Detect which cell encompasses the target text, then output its [x, y] center coordinate. 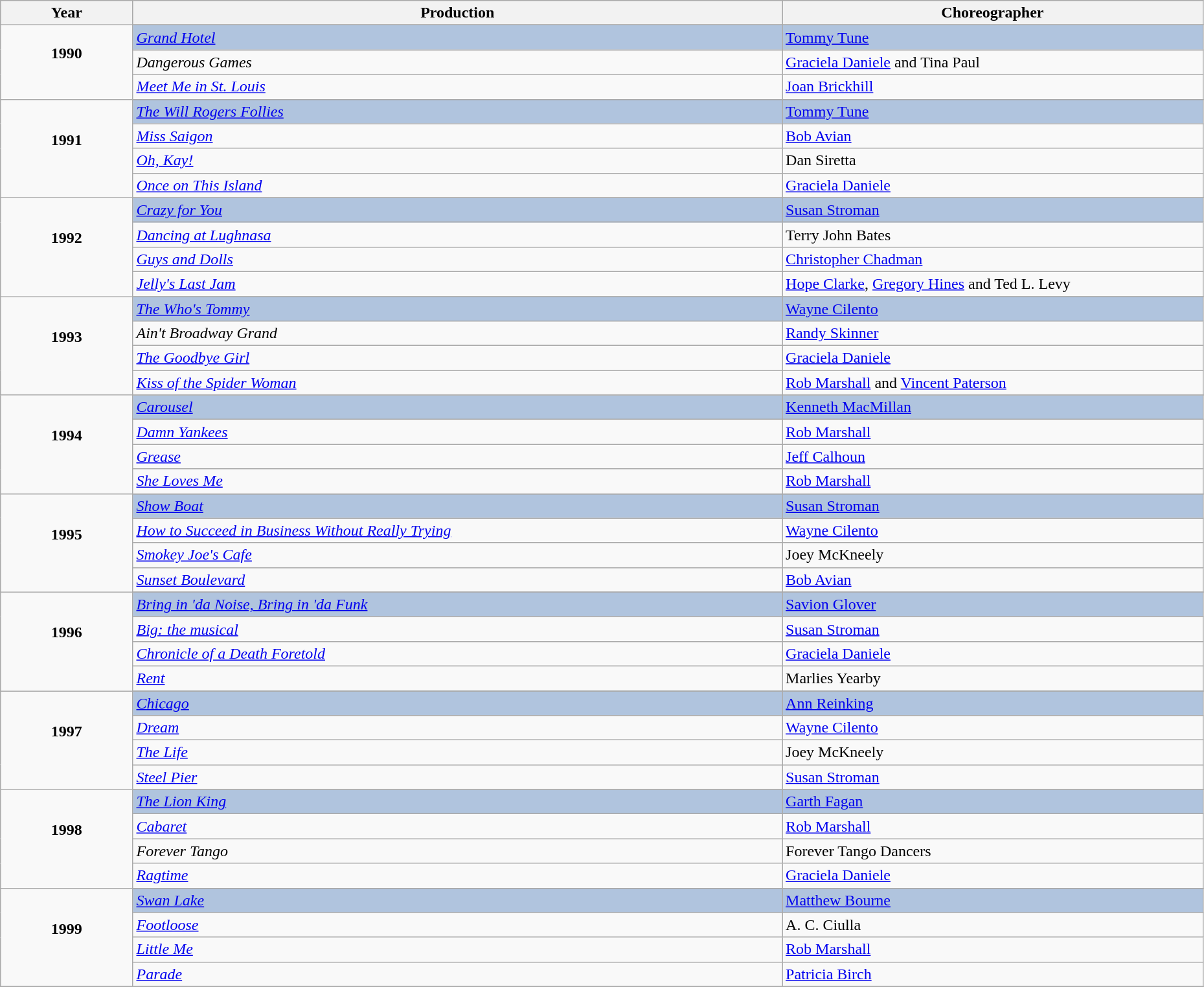
Oh, Kay! [457, 161]
Grease [457, 457]
1991 [67, 148]
1993 [67, 346]
1990 [67, 62]
Forever Tango Dancers [993, 851]
Miss Saigon [457, 136]
Randy Skinner [993, 334]
1992 [67, 247]
Patricia Birch [993, 974]
Dan Siretta [993, 161]
Crazy for You [457, 210]
How to Succeed in Business Without Really Trying [457, 530]
Big: the musical [457, 629]
Little Me [457, 949]
1994 [67, 444]
Matthew Bourne [993, 900]
Jeff Calhoun [993, 457]
Jelly's Last Jam [457, 284]
1999 [67, 937]
Chicago [457, 703]
Damn Yankees [457, 432]
Steel Pier [457, 777]
The Who's Tommy [457, 309]
Footloose [457, 925]
1997 [67, 740]
Ain't Broadway Grand [457, 334]
Rob Marshall and Vincent Paterson [993, 383]
Parade [457, 974]
1996 [67, 641]
Garth Fagan [993, 802]
The Life [457, 753]
Grand Hotel [457, 38]
Dream [457, 728]
Production [457, 13]
Sunset Boulevard [457, 580]
Kiss of the Spider Woman [457, 383]
Chronicle of a Death Foretold [457, 653]
1995 [67, 543]
Terry John Bates [993, 234]
She Loves Me [457, 481]
A. C. Ciulla [993, 925]
Joan Brickhill [993, 87]
Once on This Island [457, 185]
Kenneth MacMillan [993, 407]
Dangerous Games [457, 62]
1998 [67, 839]
Ragtime [457, 876]
Smokey Joe's Cafe [457, 555]
Cabaret [457, 826]
Christopher Chadman [993, 259]
Forever Tango [457, 851]
Carousel [457, 407]
The Lion King [457, 802]
Savion Glover [993, 604]
Rent [457, 678]
Bring in 'da Noise, Bring in 'da Funk [457, 604]
Guys and Dolls [457, 259]
The Will Rogers Follies [457, 111]
The Goodbye Girl [457, 358]
Meet Me in St. Louis [457, 87]
Year [67, 13]
Marlies Yearby [993, 678]
Ann Reinking [993, 703]
Show Boat [457, 506]
Graciela Daniele and Tina Paul [993, 62]
Swan Lake [457, 900]
Dancing at Lughnasa [457, 234]
Choreographer [993, 13]
Hope Clarke, Gregory Hines and Ted L. Levy [993, 284]
